Detect which cell encompasses the target text, then output its [x, y] center coordinate. 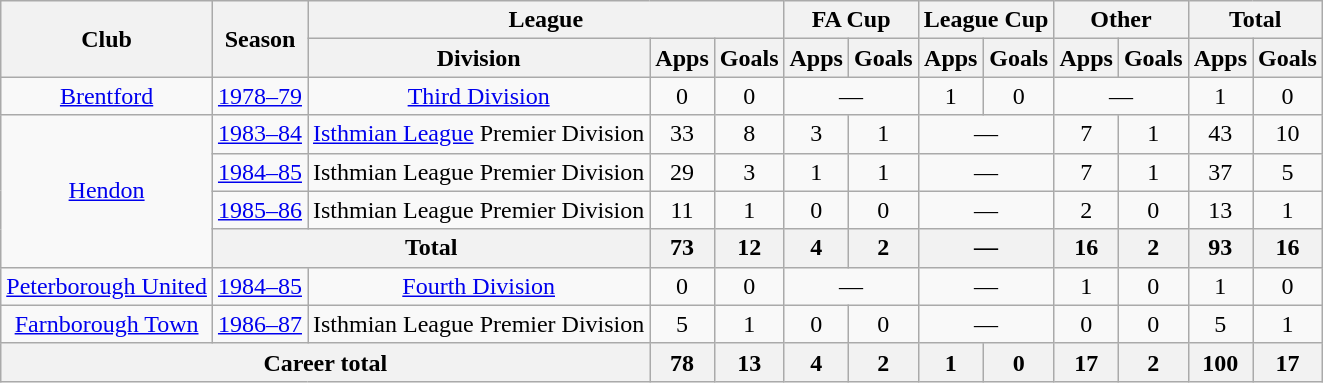
73 [682, 248]
78 [682, 362]
11 [682, 210]
Division [479, 58]
37 [1220, 172]
Club [107, 39]
Career total [326, 362]
12 [749, 248]
29 [682, 172]
43 [1220, 134]
1985–86 [260, 210]
FA Cup [851, 20]
League [546, 20]
10 [1288, 134]
100 [1220, 362]
Peterborough United [107, 286]
Brentford [107, 96]
Season [260, 39]
93 [1220, 248]
1986–87 [260, 324]
33 [682, 134]
8 [749, 134]
Farnborough Town [107, 324]
1978–79 [260, 96]
Hendon [107, 191]
Third Division [479, 96]
Fourth Division [479, 286]
1983–84 [260, 134]
League Cup [986, 20]
Other [1121, 20]
